From the cell containing the given text, extract its center point as [X, Y] coordinate. 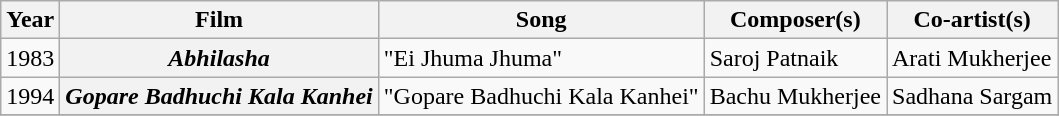
"Ei Jhuma Jhuma" [541, 58]
Abhilasha [219, 58]
Song [541, 20]
Bachu Mukherjee [795, 96]
Year [30, 20]
Sadhana Sargam [972, 96]
Co-artist(s) [972, 20]
Composer(s) [795, 20]
Saroj Patnaik [795, 58]
Film [219, 20]
1994 [30, 96]
Gopare Badhuchi Kala Kanhei [219, 96]
Arati Mukherjee [972, 58]
"Gopare Badhuchi Kala Kanhei" [541, 96]
1983 [30, 58]
